Capture the cell that displays the provided text and extract its (x, y) central coordinate. 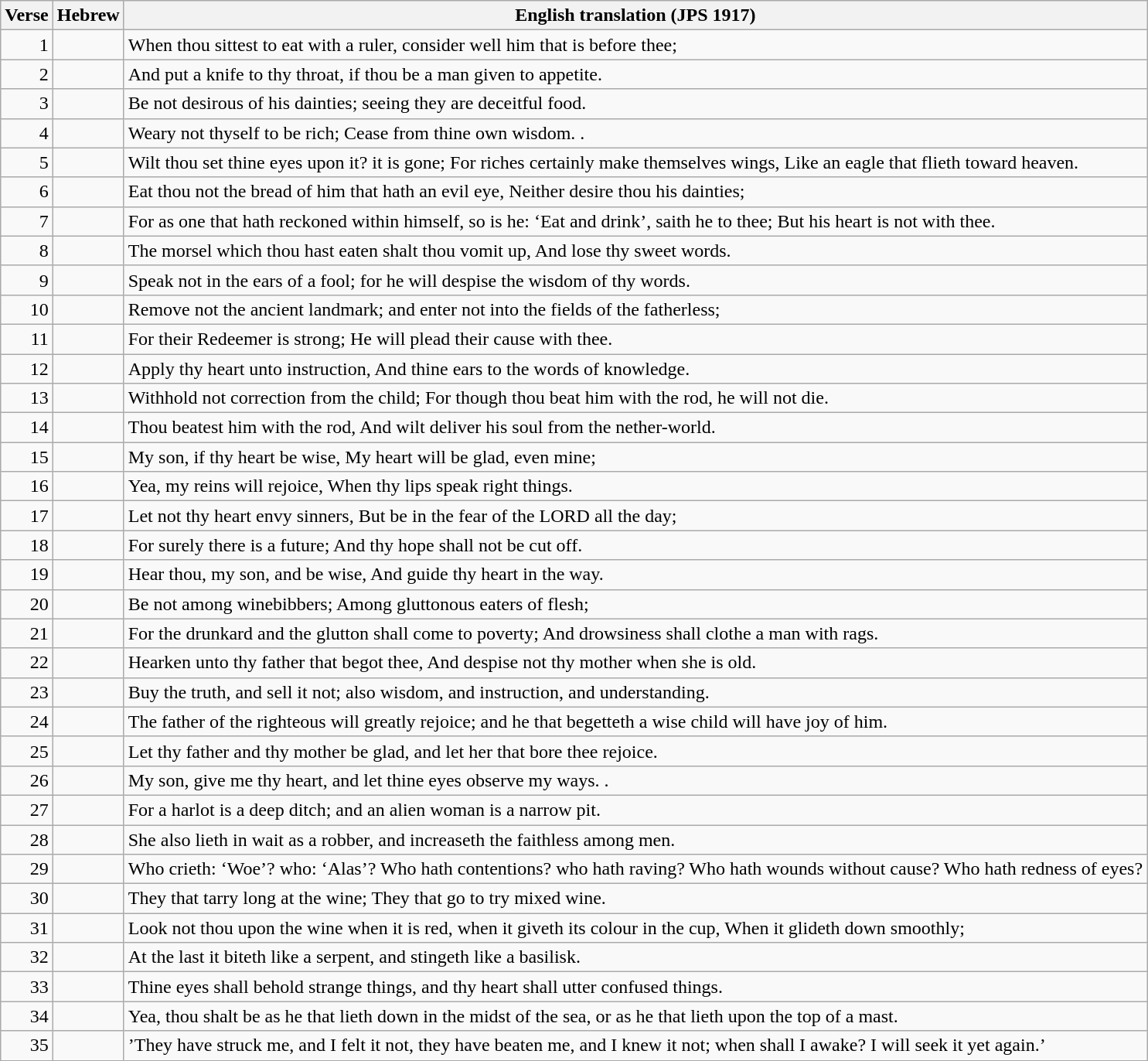
17 (27, 516)
20 (27, 604)
30 (27, 899)
10 (27, 309)
The father of the righteous will greatly rejoice; and he that begetteth a wise child will have joy of him. (635, 722)
35 (27, 1046)
My son, if thy heart be wise, My heart will be glad, even mine; (635, 457)
31 (27, 928)
2 (27, 74)
English translation (JPS 1917) (635, 15)
Yea, my reins will rejoice, When thy lips speak right things. (635, 486)
And put a knife to thy throat, if thou be a man given to appetite. (635, 74)
12 (27, 369)
When thou sittest to eat with a ruler, consider well him that is before thee; (635, 45)
My son, give me thy heart, and let thine eyes observe my ways. . (635, 780)
8 (27, 251)
25 (27, 751)
21 (27, 633)
Let thy father and thy mother be glad, and let her that bore thee rejoice. (635, 751)
The morsel which thou hast eaten shalt thou vomit up, And lose thy sweet words. (635, 251)
’They have struck me, and I felt it not, they have beaten me, and I knew it not; when shall I awake? I will seek it yet again.’ (635, 1046)
Thou beatest him with the rod, And wilt deliver his soul from the nether-world. (635, 428)
22 (27, 663)
Speak not in the ears of a fool; for he will despise the wisdom of thy words. (635, 280)
26 (27, 780)
13 (27, 398)
Look not thou upon the wine when it is red, when it giveth its colour in the cup, When it glideth down smoothly; (635, 928)
15 (27, 457)
Apply thy heart unto instruction, And thine ears to the words of knowledge. (635, 369)
Weary not thyself to be rich; Cease from thine own wisdom. . (635, 133)
14 (27, 428)
Who crieth: ‘Woe’? who: ‘Alas’? Who hath contentions? who hath raving? Who hath wounds without cause? Who hath redness of eyes? (635, 869)
1 (27, 45)
For their Redeemer is strong; He will plead their cause with thee. (635, 339)
16 (27, 486)
Eat thou not the bread of him that hath an evil eye, Neither desire thou his dainties; (635, 192)
18 (27, 545)
24 (27, 722)
Buy the truth, and sell it not; also wisdom, and instruction, and understanding. (635, 692)
32 (27, 957)
At the last it biteth like a serpent, and stingeth like a basilisk. (635, 957)
9 (27, 280)
7 (27, 221)
For as one that hath reckoned within himself, so is he: ‘Eat and drink’, saith he to thee; But his heart is not with thee. (635, 221)
23 (27, 692)
6 (27, 192)
27 (27, 810)
Be not among winebibbers; Among gluttonous eaters of flesh; (635, 604)
For surely there is a future; And thy hope shall not be cut off. (635, 545)
Let not thy heart envy sinners, But be in the fear of the LORD all the day; (635, 516)
19 (27, 575)
3 (27, 104)
Yea, thou shalt be as he that lieth down in the midst of the sea, or as he that lieth upon the top of a mast. (635, 1016)
She also lieth in wait as a robber, and increaseth the faithless among men. (635, 839)
Withhold not correction from the child; For though thou beat him with the rod, he will not die. (635, 398)
They that tarry long at the wine; They that go to try mixed wine. (635, 899)
Wilt thou set thine eyes upon it? it is gone; For riches certainly make themselves wings, Like an eagle that flieth toward heaven. (635, 162)
34 (27, 1016)
Verse (27, 15)
5 (27, 162)
29 (27, 869)
Remove not the ancient landmark; and enter not into the fields of the fatherless; (635, 309)
33 (27, 987)
Hear thou, my son, and be wise, And guide thy heart in the way. (635, 575)
4 (27, 133)
Be not desirous of his dainties; seeing they are deceitful food. (635, 104)
Thine eyes shall behold strange things, and thy heart shall utter confused things. (635, 987)
Hebrew (88, 15)
For a harlot is a deep ditch; and an alien woman is a narrow pit. (635, 810)
Hearken unto thy father that begot thee, And despise not thy mother when she is old. (635, 663)
For the drunkard and the glutton shall come to poverty; And drowsiness shall clothe a man with rags. (635, 633)
28 (27, 839)
11 (27, 339)
